Extract the [x, y] coordinate from the center of the cell holding the provided text.  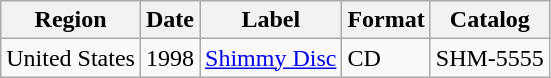
SHM-5555 [490, 58]
Format [386, 20]
1998 [170, 58]
CD [386, 58]
Label [271, 20]
Date [170, 20]
Region [71, 20]
Catalog [490, 20]
United States [71, 58]
Shimmy Disc [271, 58]
